Provide the [x, y] coordinate of the cell's center where the given text is located.  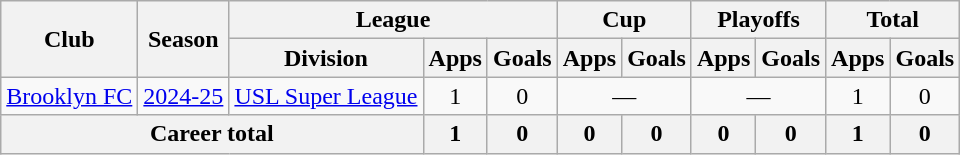
Cup [624, 20]
League [393, 20]
Club [70, 39]
Season [184, 39]
Division [326, 58]
USL Super League [326, 96]
Brooklyn FC [70, 96]
Playoffs [758, 20]
Total [893, 20]
Career total [212, 134]
2024-25 [184, 96]
